For the text-containing cell, return its midpoint in [X, Y] coordinate format. 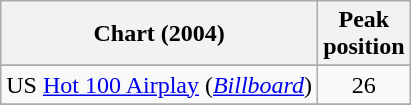
Peakposition [364, 34]
26 [364, 85]
Chart (2004) [160, 34]
US Hot 100 Airplay (Billboard) [160, 85]
